Output the (x, y) coordinate of the center of the cell containing the given text.  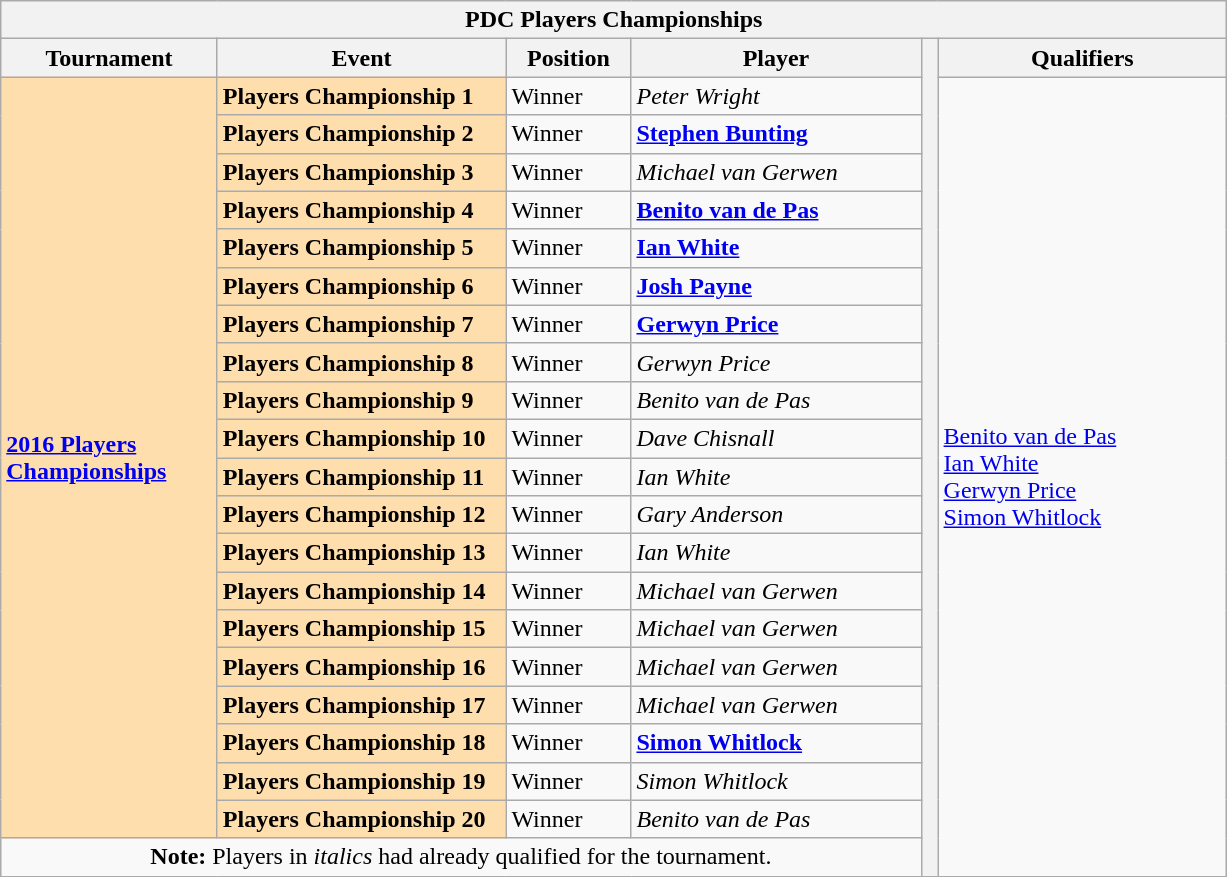
Qualifiers (1082, 58)
Tournament (110, 58)
PDC Players Championships (614, 20)
Players Championship 7 (362, 324)
Players Championship 11 (362, 477)
Note: Players in italics had already qualified for the tournament. (461, 857)
Stephen Bunting (776, 134)
Players Championship 1 (362, 96)
Event (362, 58)
Players Championship 6 (362, 286)
Players Championship 20 (362, 819)
Players Championship 5 (362, 248)
Players Championship 14 (362, 591)
Players Championship 12 (362, 515)
Players Championship 4 (362, 210)
Josh Payne (776, 286)
2016 Players Championships (110, 458)
Players Championship 10 (362, 438)
Players Championship 13 (362, 553)
Players Championship 16 (362, 667)
Players Championship 15 (362, 629)
Players Championship 2 (362, 134)
Benito van de Pas Ian White Gerwyn Price Simon Whitlock (1082, 476)
Players Championship 17 (362, 705)
Gary Anderson (776, 515)
Dave Chisnall (776, 438)
Position (568, 58)
Players Championship 18 (362, 743)
Players Championship 19 (362, 781)
Players Championship 9 (362, 400)
Players Championship 3 (362, 172)
Peter Wright (776, 96)
Players Championship 8 (362, 362)
Player (776, 58)
